Capture the cell that displays the provided text and extract its (x, y) central coordinate. 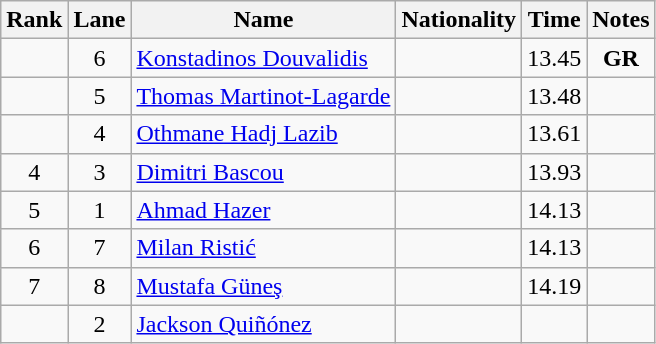
8 (100, 286)
Notes (621, 20)
Milan Ristić (264, 248)
Konstadinos Douvalidis (264, 58)
3 (100, 172)
13.48 (554, 96)
Othmane Hadj Lazib (264, 134)
Name (264, 20)
Lane (100, 20)
13.45 (554, 58)
Ahmad Hazer (264, 210)
13.93 (554, 172)
Rank (34, 20)
Dimitri Bascou (264, 172)
2 (100, 324)
Mustafa Güneş (264, 286)
14.19 (554, 286)
Time (554, 20)
13.61 (554, 134)
1 (100, 210)
Nationality (459, 20)
Jackson Quiñónez (264, 324)
GR (621, 58)
Thomas Martinot-Lagarde (264, 96)
